Scan for the cell matching the given text and deliver its (x, y) coordinate at center. 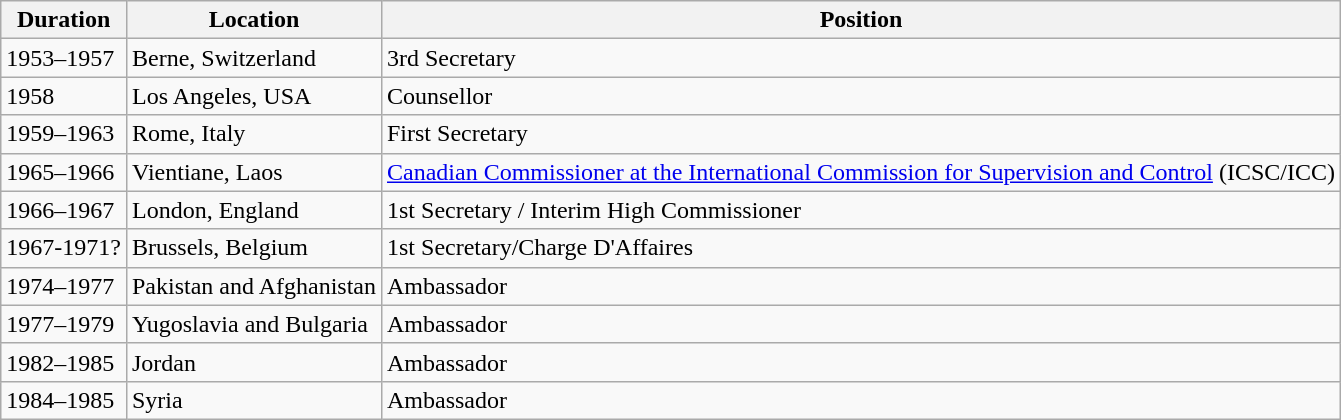
Vientiane, Laos (254, 172)
Pakistan and Afghanistan (254, 286)
Los Angeles, USA (254, 96)
Position (860, 20)
Location (254, 20)
London, England (254, 210)
Syria (254, 400)
1959–1963 (64, 134)
Jordan (254, 362)
Rome, Italy (254, 134)
1966–1967 (64, 210)
1st Secretary / Interim High Commissioner (860, 210)
First Secretary (860, 134)
Canadian Commissioner at the International Commission for Supervision and Control (ICSC/ICC) (860, 172)
1965–1966 (64, 172)
1982–1985 (64, 362)
Brussels, Belgium (254, 248)
Berne, Switzerland (254, 58)
Yugoslavia and Bulgaria (254, 324)
Duration (64, 20)
Counsellor (860, 96)
1st Secretary/Charge D'Affaires (860, 248)
1984–1985 (64, 400)
1967-1971? (64, 248)
3rd Secretary (860, 58)
1953–1957 (64, 58)
1974–1977 (64, 286)
1958 (64, 96)
1977–1979 (64, 324)
